Detect which cell encompasses the target text, then output its [x, y] center coordinate. 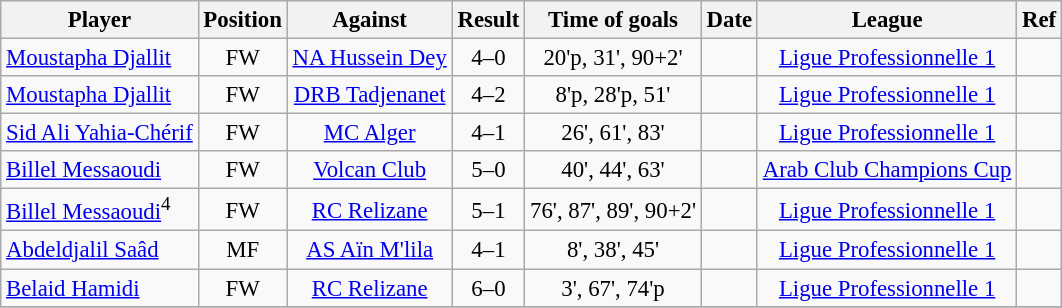
4–2 [488, 95]
NA Hussein Dey [370, 58]
40', 44', 63' [614, 170]
DRB Tadjenanet [370, 95]
Sid Ali Yahia-Chérif [100, 133]
5–1 [488, 210]
Ref [1040, 20]
MC Alger [370, 133]
Belaid Hamidi [100, 288]
Time of goals [614, 20]
League [886, 20]
8'p, 28'p, 51' [614, 95]
AS Aïn M'lila [370, 250]
Volcan Club [370, 170]
5–0 [488, 170]
Abdeldjalil Saâd [100, 250]
Date [729, 20]
Billel Messaoudi4 [100, 210]
Player [100, 20]
Billel Messaoudi [100, 170]
Position [242, 20]
Against [370, 20]
3', 67', 74'p [614, 288]
Arab Club Champions Cup [886, 170]
8', 38', 45' [614, 250]
20'p, 31', 90+2' [614, 58]
76', 87', 89', 90+2' [614, 210]
26', 61', 83' [614, 133]
4–0 [488, 58]
6–0 [488, 288]
Result [488, 20]
MF [242, 250]
